Locate the cell with the specified text and output its [X, Y] center coordinate. 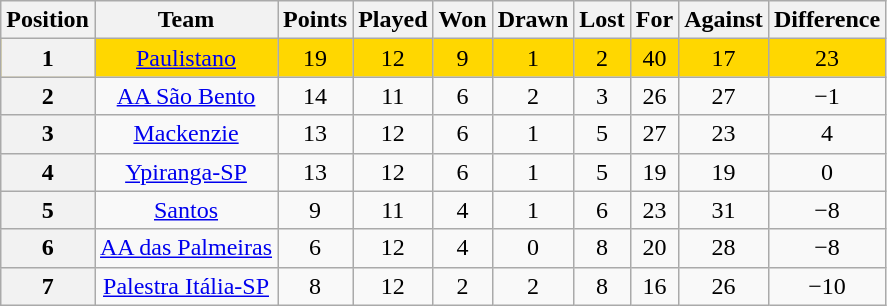
Mackenzie [186, 134]
Against [724, 20]
For [654, 20]
Drawn [533, 20]
Difference [826, 20]
−1 [826, 96]
Palestra Itália-SP [186, 286]
20 [654, 248]
31 [724, 210]
14 [316, 96]
Lost [602, 20]
Paulistano [186, 58]
AA São Bento [186, 96]
40 [654, 58]
Won [462, 20]
7 [48, 286]
Position [48, 20]
Ypiranga-SP [186, 172]
Played [393, 20]
AA das Palmeiras [186, 248]
−10 [826, 286]
16 [654, 286]
Points [316, 20]
Santos [186, 210]
Team [186, 20]
17 [724, 58]
28 [724, 248]
